Capture the cell that displays the provided text and extract its [x, y] central coordinate. 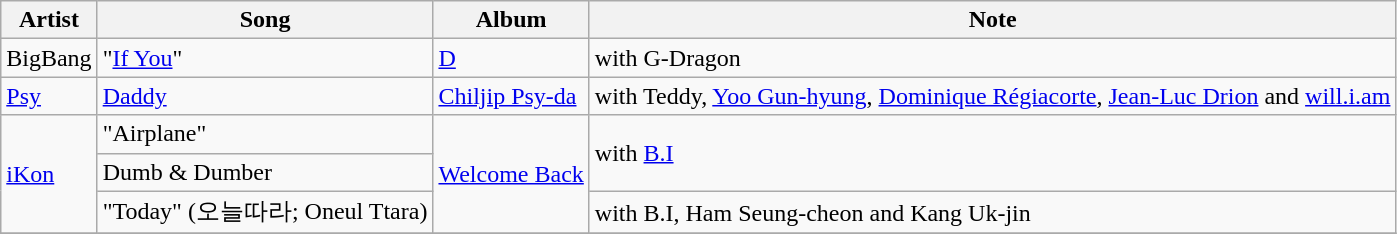
D [511, 58]
with B.I [992, 153]
"If You" [265, 58]
with Teddy, Yoo Gun-hyung, Dominique Régiacorte, Jean-Luc Drion and will.i.am [992, 96]
iKon [49, 174]
Note [992, 20]
"Airplane" [265, 134]
Chiljip Psy-da [511, 96]
Artist [49, 20]
Dumb & Dumber [265, 172]
Psy [49, 96]
Album [511, 20]
Song [265, 20]
Daddy [265, 96]
Welcome Back [511, 174]
with B.I, Ham Seung-cheon and Kang Uk-jin [992, 212]
"Today" (오늘따라; Oneul Ttara) [265, 212]
with G-Dragon [992, 58]
BigBang [49, 58]
